Return (X, Y) of the center of cell containing provided text 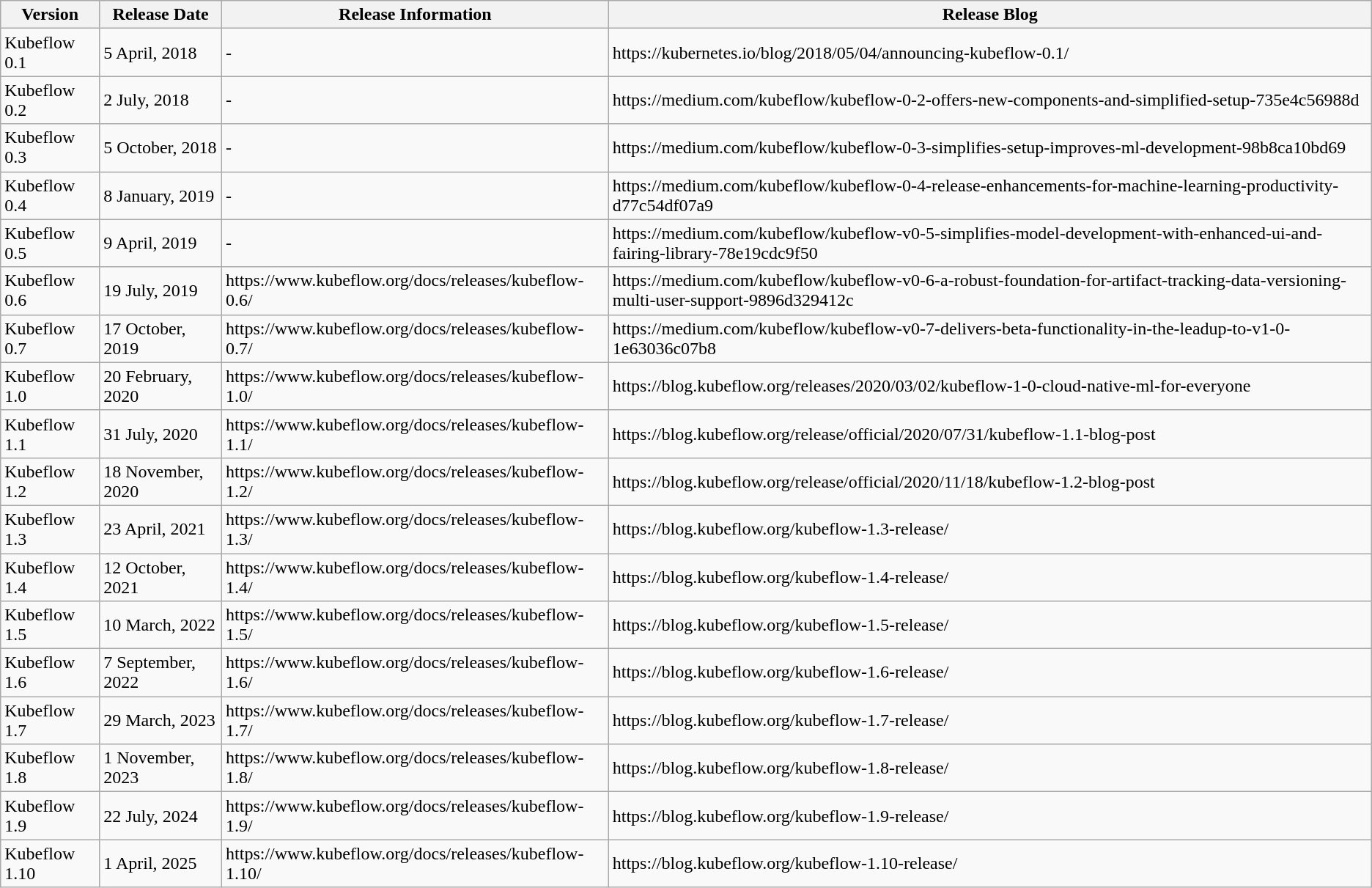
Kubeflow 1.0 (50, 386)
29 March, 2023 (161, 720)
5 April, 2018 (161, 53)
10 March, 2022 (161, 625)
https://medium.com/kubeflow/kubeflow-v0-6-a-robust-foundation-for-artifact-tracking-data-versioning-multi-user-support-9896d329412c (989, 290)
Kubeflow 1.8 (50, 768)
Kubeflow 0.2 (50, 100)
Kubeflow 1.2 (50, 481)
Release Information (416, 15)
https://www.kubeflow.org/docs/releases/kubeflow-1.8/ (416, 768)
Kubeflow 0.3 (50, 148)
1 April, 2025 (161, 864)
https://blog.kubeflow.org/release/official/2020/07/31/kubeflow-1.1-blog-post (989, 434)
https://www.kubeflow.org/docs/releases/kubeflow-1.9/ (416, 815)
Kubeflow 0.6 (50, 290)
https://www.kubeflow.org/docs/releases/kubeflow-1.1/ (416, 434)
https://www.kubeflow.org/docs/releases/kubeflow-1.2/ (416, 481)
17 October, 2019 (161, 339)
https://blog.kubeflow.org/kubeflow-1.9-release/ (989, 815)
Kubeflow 1.6 (50, 673)
Release Blog (989, 15)
https://kubernetes.io/blog/2018/05/04/announcing-kubeflow-0.1/ (989, 53)
https://www.kubeflow.org/docs/releases/kubeflow-1.4/ (416, 576)
8 January, 2019 (161, 195)
https://blog.kubeflow.org/kubeflow-1.4-release/ (989, 576)
Kubeflow 1.5 (50, 625)
https://blog.kubeflow.org/kubeflow-1.5-release/ (989, 625)
https://www.kubeflow.org/docs/releases/kubeflow-1.3/ (416, 529)
https://blog.kubeflow.org/kubeflow-1.10-release/ (989, 864)
Kubeflow 0.4 (50, 195)
https://medium.com/kubeflow/kubeflow-0-3-simplifies-setup-improves-ml-development-98b8ca10bd69 (989, 148)
https://blog.kubeflow.org/kubeflow-1.8-release/ (989, 768)
9 April, 2019 (161, 243)
5 October, 2018 (161, 148)
1 November, 2023 (161, 768)
https://www.kubeflow.org/docs/releases/kubeflow-1.7/ (416, 720)
18 November, 2020 (161, 481)
31 July, 2020 (161, 434)
Kubeflow 1.3 (50, 529)
https://www.kubeflow.org/docs/releases/kubeflow-1.0/ (416, 386)
23 April, 2021 (161, 529)
20 February, 2020 (161, 386)
Release Date (161, 15)
https://www.kubeflow.org/docs/releases/kubeflow-1.10/ (416, 864)
https://www.kubeflow.org/docs/releases/kubeflow-0.7/ (416, 339)
https://medium.com/kubeflow/kubeflow-0-2-offers-new-components-and-simplified-setup-735e4c56988d (989, 100)
19 July, 2019 (161, 290)
https://medium.com/kubeflow/kubeflow-0-4-release-enhancements-for-machine-learning-productivity-d77c54df07a9 (989, 195)
2 July, 2018 (161, 100)
Version (50, 15)
Kubeflow 1.7 (50, 720)
Kubeflow 0.1 (50, 53)
12 October, 2021 (161, 576)
Kubeflow 1.4 (50, 576)
https://blog.kubeflow.org/release/official/2020/11/18/kubeflow-1.2-blog-post (989, 481)
https://www.kubeflow.org/docs/releases/kubeflow-1.6/ (416, 673)
22 July, 2024 (161, 815)
Kubeflow 0.5 (50, 243)
https://medium.com/kubeflow/kubeflow-v0-5-simplifies-model-development-with-enhanced-ui-and-fairing-library-78e19cdc9f50 (989, 243)
Kubeflow 1.10 (50, 864)
Kubeflow 0.7 (50, 339)
https://blog.kubeflow.org/kubeflow-1.3-release/ (989, 529)
7 September, 2022 (161, 673)
https://www.kubeflow.org/docs/releases/kubeflow-1.5/ (416, 625)
https://medium.com/kubeflow/kubeflow-v0-7-delivers-beta-functionality-in-the-leadup-to-v1-0-1e63036c07b8 (989, 339)
https://www.kubeflow.org/docs/releases/kubeflow-0.6/ (416, 290)
https://blog.kubeflow.org/kubeflow-1.6-release/ (989, 673)
https://blog.kubeflow.org/releases/2020/03/02/kubeflow-1-0-cloud-native-ml-for-everyone (989, 386)
Kubeflow 1.9 (50, 815)
https://blog.kubeflow.org/kubeflow-1.7-release/ (989, 720)
Kubeflow 1.1 (50, 434)
